Pinpoint the cell where the given text exists, returning its (x, y) midpoint coordinate. 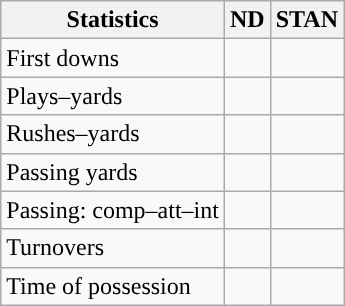
Passing: comp–att–int (113, 210)
Time of possession (113, 286)
Passing yards (113, 172)
Rushes–yards (113, 134)
Turnovers (113, 248)
STAN (306, 20)
Plays–yards (113, 96)
Statistics (113, 20)
First downs (113, 58)
ND (247, 20)
